Find where the given text appears and provide that cell's center as (x, y) coordinate. 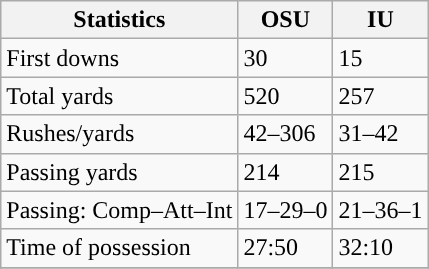
Statistics (120, 20)
32:10 (380, 248)
OSU (286, 20)
Passing yards (120, 172)
30 (286, 58)
IU (380, 20)
17–29–0 (286, 210)
520 (286, 96)
257 (380, 96)
31–42 (380, 134)
42–306 (286, 134)
215 (380, 172)
214 (286, 172)
Passing: Comp–Att–Int (120, 210)
Rushes/yards (120, 134)
Time of possession (120, 248)
21–36–1 (380, 210)
15 (380, 58)
27:50 (286, 248)
Total yards (120, 96)
First downs (120, 58)
